Detect which cell encompasses the target text, then output its [X, Y] center coordinate. 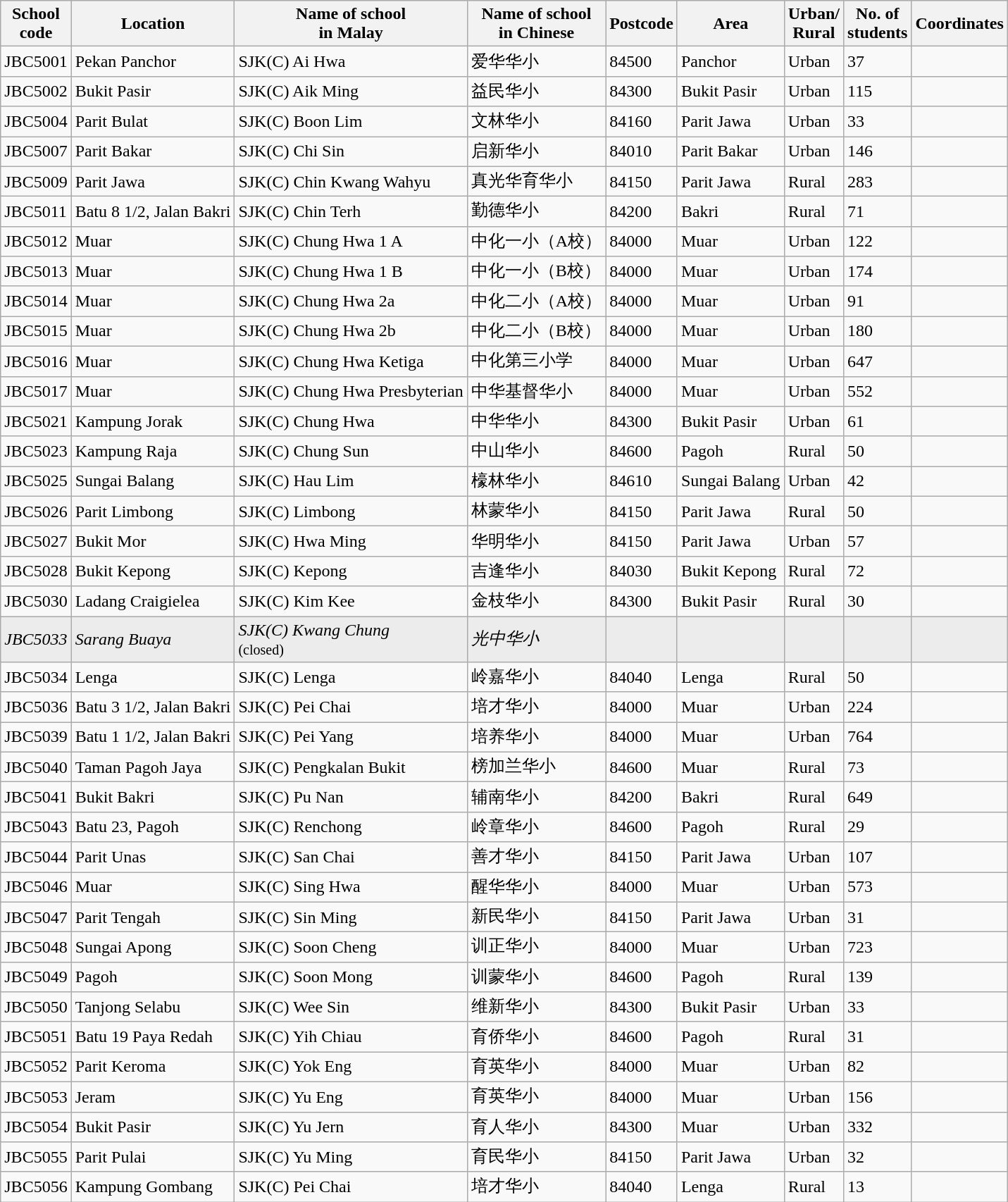
中化第三小学 [536, 361]
JBC5047 [36, 917]
JBC5027 [36, 541]
84010 [642, 152]
84500 [642, 62]
JBC5021 [36, 421]
Parit Limbong [153, 512]
Batu 8 1/2, Jalan Bakri [153, 211]
JBC5034 [36, 678]
JBC5036 [36, 707]
JBC5011 [36, 211]
Schoolcode [36, 24]
JBC5025 [36, 482]
Bukit Bakri [153, 798]
649 [878, 798]
JBC5033 [36, 638]
JBC5039 [36, 737]
SJK(C) Pu Nan [351, 798]
益民华小 [536, 92]
SJK(C) Soon Mong [351, 977]
爱华华小 [536, 62]
180 [878, 331]
139 [878, 977]
Bukit Mor [153, 541]
SJK(C) Yih Chiau [351, 1037]
283 [878, 182]
SJK(C) Chin Terh [351, 211]
训正华小 [536, 947]
醒华华小 [536, 888]
JBC5050 [36, 1008]
JBC5043 [36, 827]
SJK(C) Sin Ming [351, 917]
723 [878, 947]
文林华小 [536, 121]
SJK(C) Chung Hwa 2b [351, 331]
764 [878, 737]
Coordinates [959, 24]
JBC5026 [36, 512]
JBC5017 [36, 392]
SJK(C) Ai Hwa [351, 62]
岭章华小 [536, 827]
中化二小（B校） [536, 331]
SJK(C) Kwang Chung(closed) [351, 638]
训蒙华小 [536, 977]
中化一小（B校） [536, 272]
Sarang Buaya [153, 638]
SJK(C) Limbong [351, 512]
培养华小 [536, 737]
JBC5052 [36, 1067]
29 [878, 827]
JBC5056 [36, 1186]
JBC5023 [36, 451]
JBC5053 [36, 1096]
SJK(C) Renchong [351, 827]
勤德华小 [536, 211]
JBC5004 [36, 121]
中化一小（A校） [536, 241]
SJK(C) Wee Sin [351, 1008]
新民华小 [536, 917]
JBC5007 [36, 152]
JBC5014 [36, 302]
JBC5001 [36, 62]
SJK(C) Hwa Ming [351, 541]
林蒙华小 [536, 512]
Kampung Gombang [153, 1186]
13 [878, 1186]
中化二小（A校） [536, 302]
真光华育华小 [536, 182]
Batu 3 1/2, Jalan Bakri [153, 707]
Name of schoolin Chinese [536, 24]
中华基督华小 [536, 392]
中山华小 [536, 451]
榜加兰华小 [536, 767]
Jeram [153, 1096]
SJK(C) San Chai [351, 857]
122 [878, 241]
Location [153, 24]
332 [878, 1127]
SJK(C) Soon Cheng [351, 947]
42 [878, 482]
Urban/Rural [814, 24]
647 [878, 361]
JBC5055 [36, 1157]
辅南华小 [536, 798]
SJK(C) Yu Ming [351, 1157]
91 [878, 302]
JBC5051 [36, 1037]
JBC5009 [36, 182]
SJK(C) Hau Lim [351, 482]
JBC5040 [36, 767]
JBC5002 [36, 92]
SJK(C) Chi Sin [351, 152]
Pekan Panchor [153, 62]
Kampung Jorak [153, 421]
吉逢华小 [536, 571]
SJK(C) Chung Hwa 2a [351, 302]
育人华小 [536, 1127]
岭嘉华小 [536, 678]
Parit Tengah [153, 917]
Parit Unas [153, 857]
善才华小 [536, 857]
JBC5013 [36, 272]
SJK(C) Chung Hwa Presbyterian [351, 392]
156 [878, 1096]
SJK(C) Yu Eng [351, 1096]
73 [878, 767]
JBC5028 [36, 571]
SJK(C) Chung Sun [351, 451]
金枝华小 [536, 602]
84610 [642, 482]
Area [730, 24]
光中华小 [536, 638]
SJK(C) Chung Hwa 1 B [351, 272]
107 [878, 857]
Batu 19 Paya Redah [153, 1037]
檺林华小 [536, 482]
115 [878, 92]
Sungai Apong [153, 947]
32 [878, 1157]
JBC5015 [36, 331]
SJK(C) Chung Hwa Ketiga [351, 361]
84030 [642, 571]
JBC5030 [36, 602]
Parit Pulai [153, 1157]
72 [878, 571]
JBC5016 [36, 361]
育侨华小 [536, 1037]
Batu 1 1/2, Jalan Bakri [153, 737]
57 [878, 541]
SJK(C) Yu Jern [351, 1127]
维新华小 [536, 1008]
Panchor [730, 62]
中华华小 [536, 421]
SJK(C) Chung Hwa [351, 421]
SJK(C) Chin Kwang Wahyu [351, 182]
Parit Keroma [153, 1067]
Kampung Raja [153, 451]
JBC5012 [36, 241]
Batu 23, Pagoh [153, 827]
71 [878, 211]
SJK(C) Sing Hwa [351, 888]
30 [878, 602]
Taman Pagoh Jaya [153, 767]
No. ofstudents [878, 24]
SJK(C) Pengkalan Bukit [351, 767]
Tanjong Selabu [153, 1008]
SJK(C) Aik Ming [351, 92]
SJK(C) Kim Kee [351, 602]
JBC5054 [36, 1127]
573 [878, 888]
JBC5044 [36, 857]
Ladang Craigielea [153, 602]
61 [878, 421]
SJK(C) Chung Hwa 1 A [351, 241]
Postcode [642, 24]
启新华小 [536, 152]
84160 [642, 121]
224 [878, 707]
SJK(C) Yok Eng [351, 1067]
Parit Bulat [153, 121]
育民华小 [536, 1157]
146 [878, 152]
JBC5046 [36, 888]
JBC5048 [36, 947]
Name of schoolin Malay [351, 24]
JBC5041 [36, 798]
SJK(C) Pei Yang [351, 737]
SJK(C) Kepong [351, 571]
552 [878, 392]
SJK(C) Lenga [351, 678]
82 [878, 1067]
SJK(C) Boon Lim [351, 121]
174 [878, 272]
JBC5049 [36, 977]
华明华小 [536, 541]
37 [878, 62]
